Determine the (X, Y) coordinate at the center of the cell enclosing the given text.  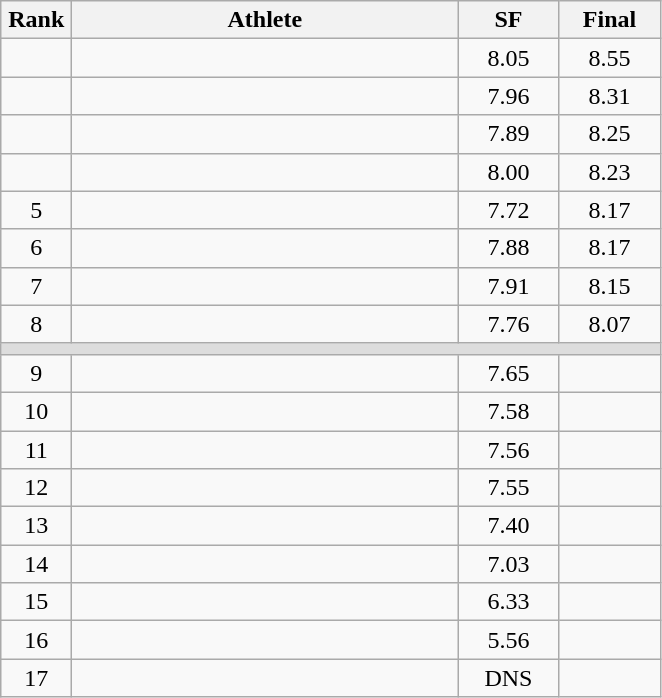
8 (36, 324)
9 (36, 373)
7.96 (508, 96)
10 (36, 411)
8.00 (508, 172)
7.03 (508, 564)
5 (36, 210)
7.76 (508, 324)
7 (36, 286)
Rank (36, 20)
8.31 (610, 96)
7.58 (508, 411)
14 (36, 564)
7.89 (508, 134)
8.25 (610, 134)
12 (36, 488)
Final (610, 20)
7.88 (508, 248)
11 (36, 449)
7.40 (508, 526)
DNS (508, 678)
6 (36, 248)
13 (36, 526)
Athlete (265, 20)
7.91 (508, 286)
7.72 (508, 210)
7.56 (508, 449)
16 (36, 640)
7.65 (508, 373)
8.07 (610, 324)
SF (508, 20)
15 (36, 602)
8.15 (610, 286)
8.05 (508, 58)
17 (36, 678)
7.55 (508, 488)
8.55 (610, 58)
5.56 (508, 640)
6.33 (508, 602)
8.23 (610, 172)
